Extract the (X, Y) coordinate from the center of the cell holding the provided text.  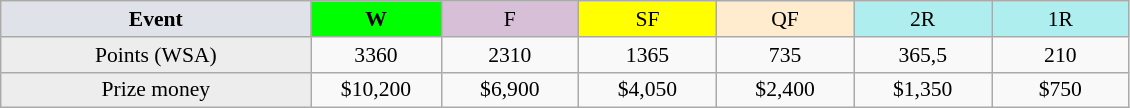
$2,400 (785, 90)
$750 (1061, 90)
Points (WSA) (156, 55)
$1,350 (923, 90)
QF (785, 19)
Event (156, 19)
Prize money (156, 90)
W (376, 19)
1365 (648, 55)
735 (785, 55)
F (510, 19)
SF (648, 19)
1R (1061, 19)
$4,050 (648, 90)
3360 (376, 55)
$10,200 (376, 90)
365,5 (923, 55)
210 (1061, 55)
2R (923, 19)
2310 (510, 55)
$6,900 (510, 90)
